Return the (X, Y) coordinate for the center point of the cell that contains the specified text.  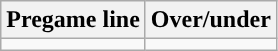
Pregame line (74, 20)
Over/under (210, 20)
